Search for the cell housing the specified text and yield its [X, Y] center coordinate. 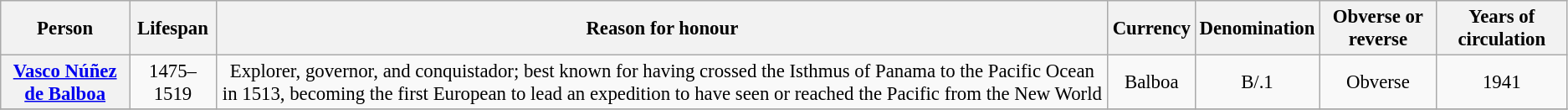
1475–1519 [173, 82]
Reason for honour [662, 29]
Years of circulation [1501, 29]
Obverse or reverse [1378, 29]
Balboa [1151, 82]
Person [65, 29]
Currency [1151, 29]
Lifespan [173, 29]
Denomination [1257, 29]
Obverse [1378, 82]
1941 [1501, 82]
Vasco Núñez de Balboa [65, 82]
B/.1 [1257, 82]
